Determine the (X, Y) coordinate at the center of the cell enclosing the given text.  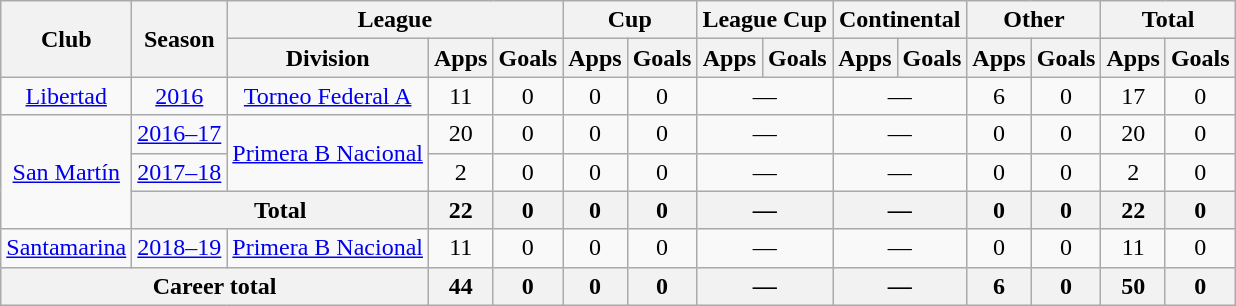
Other (1034, 20)
44 (461, 286)
2016 (180, 96)
Libertad (66, 96)
2018–19 (180, 248)
League (395, 20)
2017–18 (180, 172)
Continental (900, 20)
2016–17 (180, 134)
Santamarina (66, 248)
Torneo Federal A (328, 96)
Division (328, 58)
Cup (630, 20)
Club (66, 39)
League Cup (765, 20)
Career total (215, 286)
50 (1133, 286)
San Martín (66, 172)
Season (180, 39)
17 (1133, 96)
